Detect which cell encompasses the target text, then output its [X, Y] center coordinate. 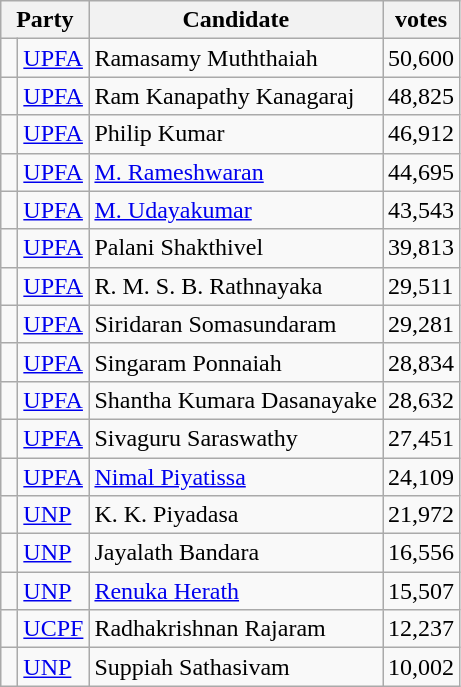
48,825 [422, 96]
28,632 [422, 400]
39,813 [422, 248]
M. Udayakumar [236, 210]
15,507 [422, 591]
44,695 [422, 172]
Renuka Herath [236, 591]
21,972 [422, 515]
Shantha Kumara Dasanayake [236, 400]
27,451 [422, 438]
K. K. Piyadasa [236, 515]
29,511 [422, 286]
R. M. S. B. Rathnayaka [236, 286]
16,556 [422, 553]
Siridaran Somasundaram [236, 324]
Suppiah Sathasivam [236, 667]
Singaram Ponnaiah [236, 362]
Jayalath Bandara [236, 553]
Candidate [236, 20]
UCPF [54, 629]
Sivaguru Saraswathy [236, 438]
46,912 [422, 134]
10,002 [422, 667]
Radhakrishnan Rajaram [236, 629]
24,109 [422, 477]
votes [422, 20]
Nimal Piyatissa [236, 477]
12,237 [422, 629]
43,543 [422, 210]
Ramasamy Muththaiah [236, 58]
50,600 [422, 58]
Philip Kumar [236, 134]
M. Rameshwaran [236, 172]
Party [45, 20]
28,834 [422, 362]
Palani Shakthivel [236, 248]
29,281 [422, 324]
Ram Kanapathy Kanagaraj [236, 96]
